Output the [X, Y] coordinate of the center of the cell containing the given text.  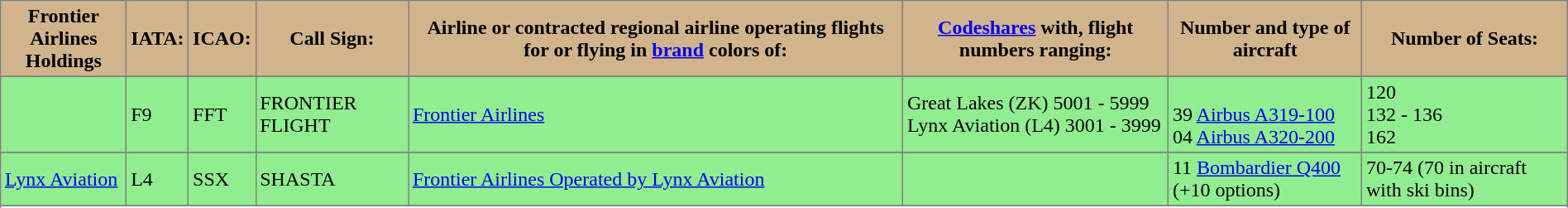
11 Bombardier Q400 (+10 options) [1265, 179]
Airline or contracted regional airline operating flights for or flying in brand colors of: [656, 39]
F9 [157, 114]
SHASTA [332, 179]
Frontier Airlines [656, 114]
Codeshares with, flight numbers ranging: [1035, 39]
Great Lakes (ZK) 5001 - 5999 Lynx Aviation (L4) 3001 - 3999 [1035, 114]
SSX [222, 179]
Lynx Aviation [64, 179]
Frontier Airlines Holdings [64, 39]
Number of Seats: [1465, 39]
120 132 - 136 162 [1465, 114]
Frontier Airlines Operated by Lynx Aviation [656, 179]
39 Airbus A319-100 04 Airbus A320-200 [1265, 114]
Number and type of aircraft [1265, 39]
IATA: [157, 39]
FRONTIER FLIGHT [332, 114]
ICAO: [222, 39]
Call Sign: [332, 39]
FFT [222, 114]
L4 [157, 179]
70-74 (70 in aircraft with ski bins) [1465, 179]
